Scan for the cell matching the given text and deliver its (x, y) coordinate at center. 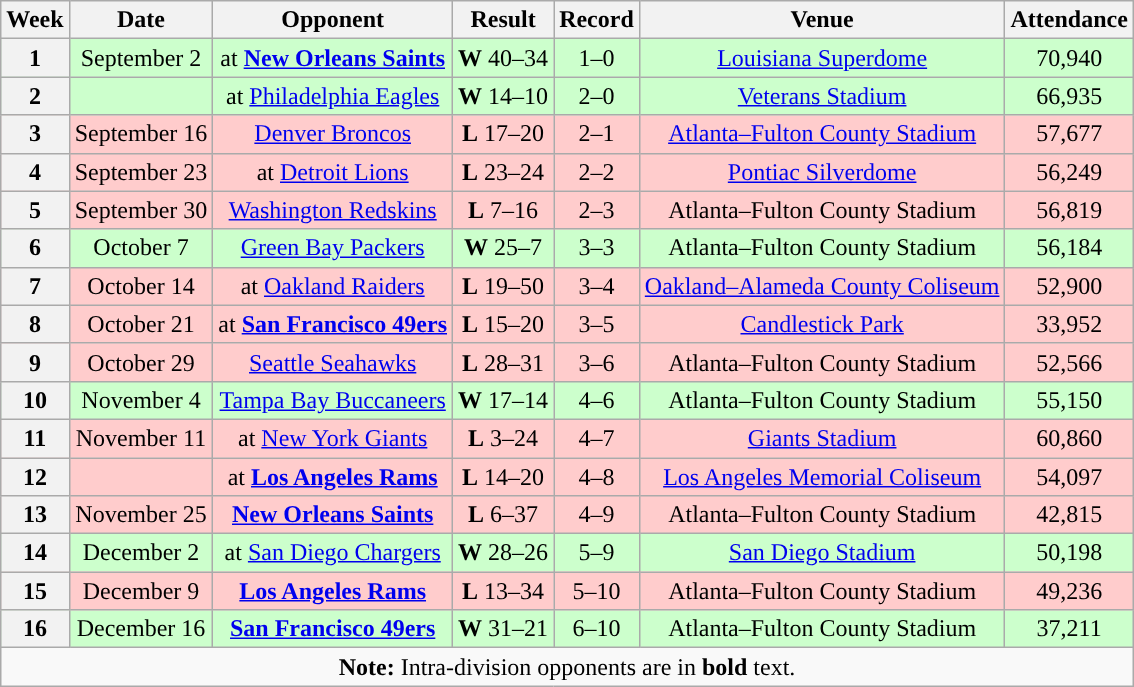
3–4 (597, 286)
5–9 (597, 553)
December 2 (141, 553)
Oakland–Alameda County Coliseum (822, 286)
55,150 (1069, 400)
L 13–34 (504, 591)
Giants Stadium (822, 438)
W 31–21 (504, 629)
52,900 (1069, 286)
at San Francisco 49ers (333, 324)
at New Orleans Saints (333, 58)
56,249 (1069, 172)
September 30 (141, 210)
W 17–14 (504, 400)
at San Diego Chargers (333, 553)
2 (35, 96)
66,935 (1069, 96)
W 14–10 (504, 96)
2–3 (597, 210)
Candlestick Park (822, 324)
September 23 (141, 172)
37,211 (1069, 629)
50,198 (1069, 553)
3–6 (597, 362)
1 (35, 58)
at Philadelphia Eagles (333, 96)
Louisiana Superdome (822, 58)
56,819 (1069, 210)
42,815 (1069, 515)
12 (35, 477)
52,566 (1069, 362)
October 21 (141, 324)
Los Angeles Memorial Coliseum (822, 477)
Denver Broncos (333, 134)
5–10 (597, 591)
54,097 (1069, 477)
13 (35, 515)
Tampa Bay Buccaneers (333, 400)
9 (35, 362)
14 (35, 553)
September 16 (141, 134)
16 (35, 629)
L 3–24 (504, 438)
October 14 (141, 286)
Record (597, 20)
7 (35, 286)
11 (35, 438)
W 40–34 (504, 58)
December 16 (141, 629)
6 (35, 248)
10 (35, 400)
33,952 (1069, 324)
3–3 (597, 248)
L 19–50 (504, 286)
8 (35, 324)
Venue (822, 20)
at New York Giants (333, 438)
L 17–20 (504, 134)
at Los Angeles Rams (333, 477)
56,184 (1069, 248)
Washington Redskins (333, 210)
2–2 (597, 172)
San Francisco 49ers (333, 629)
Pontiac Silverdome (822, 172)
4–7 (597, 438)
4 (35, 172)
San Diego Stadium (822, 553)
Result (504, 20)
L 15–20 (504, 324)
Date (141, 20)
Note: Intra-division opponents are in bold text. (568, 667)
W 28–26 (504, 553)
October 7 (141, 248)
December 9 (141, 591)
4–6 (597, 400)
70,940 (1069, 58)
L 7–16 (504, 210)
4–9 (597, 515)
Seattle Seahawks (333, 362)
November 25 (141, 515)
1–0 (597, 58)
3 (35, 134)
2–1 (597, 134)
49,236 (1069, 591)
60,860 (1069, 438)
at Oakland Raiders (333, 286)
15 (35, 591)
at Detroit Lions (333, 172)
4–8 (597, 477)
57,677 (1069, 134)
Green Bay Packers (333, 248)
W 25–7 (504, 248)
Los Angeles Rams (333, 591)
2–0 (597, 96)
November 11 (141, 438)
Week (35, 20)
3–5 (597, 324)
November 4 (141, 400)
6–10 (597, 629)
L 28–31 (504, 362)
Attendance (1069, 20)
September 2 (141, 58)
October 29 (141, 362)
New Orleans Saints (333, 515)
Veterans Stadium (822, 96)
5 (35, 210)
L 23–24 (504, 172)
L 14–20 (504, 477)
L 6–37 (504, 515)
Opponent (333, 20)
